Capture the cell that displays the provided text and extract its [X, Y] central coordinate. 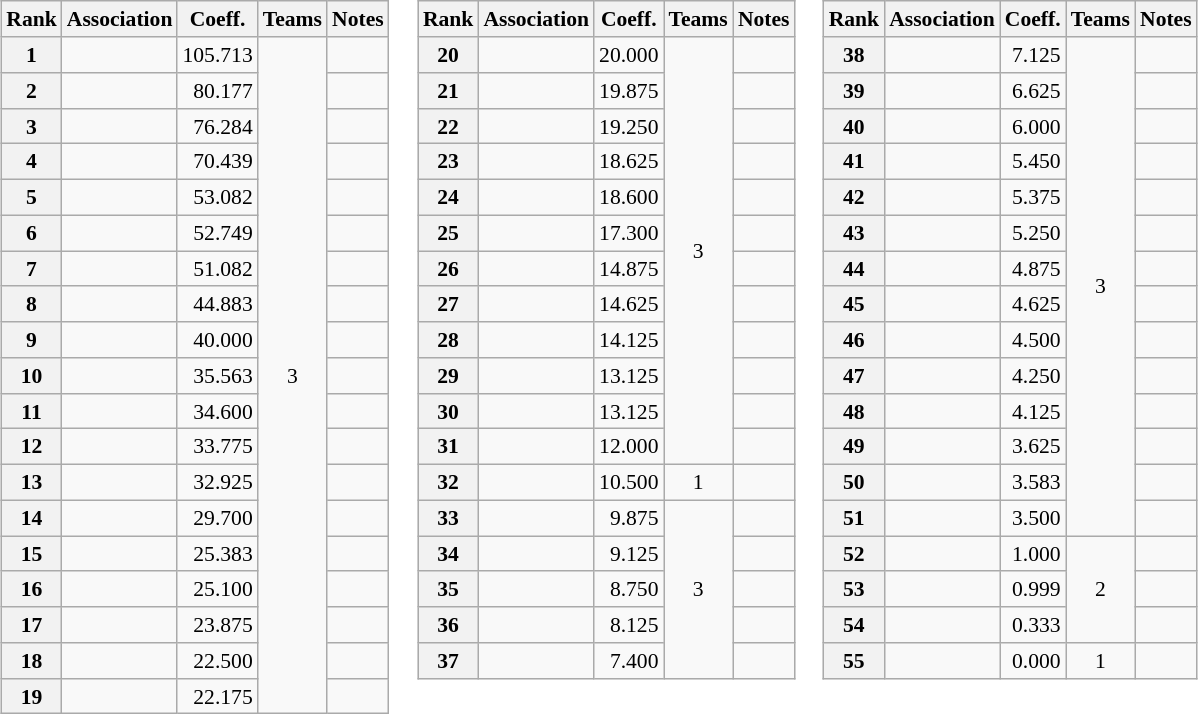
43 [854, 233]
48 [854, 411]
0.000 [1033, 661]
4.250 [1033, 376]
47 [854, 376]
44 [854, 269]
0.999 [1033, 589]
23 [448, 162]
41 [854, 162]
0.333 [1033, 625]
14.125 [628, 340]
22.175 [217, 696]
33.775 [217, 447]
10.500 [628, 482]
14 [32, 518]
4.625 [1033, 304]
45 [854, 304]
1.000 [1033, 554]
11 [32, 411]
19 [32, 696]
5 [32, 197]
9.125 [628, 554]
5.250 [1033, 233]
32.925 [217, 482]
33 [448, 518]
22 [448, 126]
53 [854, 589]
5.450 [1033, 162]
32 [448, 482]
7 [32, 269]
30 [448, 411]
29 [448, 376]
18.625 [628, 162]
70.439 [217, 162]
4.125 [1033, 411]
55 [854, 661]
22.500 [217, 661]
25.100 [217, 589]
29.700 [217, 518]
51.082 [217, 269]
37 [448, 661]
40.000 [217, 340]
16 [32, 589]
14.625 [628, 304]
35 [448, 589]
44.883 [217, 304]
9 [32, 340]
50 [854, 482]
26 [448, 269]
18.600 [628, 197]
6.625 [1033, 91]
24 [448, 197]
4.875 [1033, 269]
18 [32, 661]
3.500 [1033, 518]
31 [448, 447]
4 [32, 162]
20.000 [628, 55]
7.125 [1033, 55]
54 [854, 625]
36 [448, 625]
8 [32, 304]
25.383 [217, 554]
38 [854, 55]
27 [448, 304]
51 [854, 518]
80.177 [217, 91]
10 [32, 376]
35.563 [217, 376]
53.082 [217, 197]
7.400 [628, 661]
34 [448, 554]
23.875 [217, 625]
39 [854, 91]
42 [854, 197]
76.284 [217, 126]
34.600 [217, 411]
8.125 [628, 625]
52.749 [217, 233]
6 [32, 233]
46 [854, 340]
21 [448, 91]
6.000 [1033, 126]
15 [32, 554]
12.000 [628, 447]
17 [32, 625]
28 [448, 340]
13 [32, 482]
49 [854, 447]
3.625 [1033, 447]
4.500 [1033, 340]
19.875 [628, 91]
20 [448, 55]
105.713 [217, 55]
17.300 [628, 233]
12 [32, 447]
3.583 [1033, 482]
25 [448, 233]
40 [854, 126]
19.250 [628, 126]
9.875 [628, 518]
52 [854, 554]
14.875 [628, 269]
5.375 [1033, 197]
8.750 [628, 589]
